Search for the cell housing the specified text and yield its [X, Y] center coordinate. 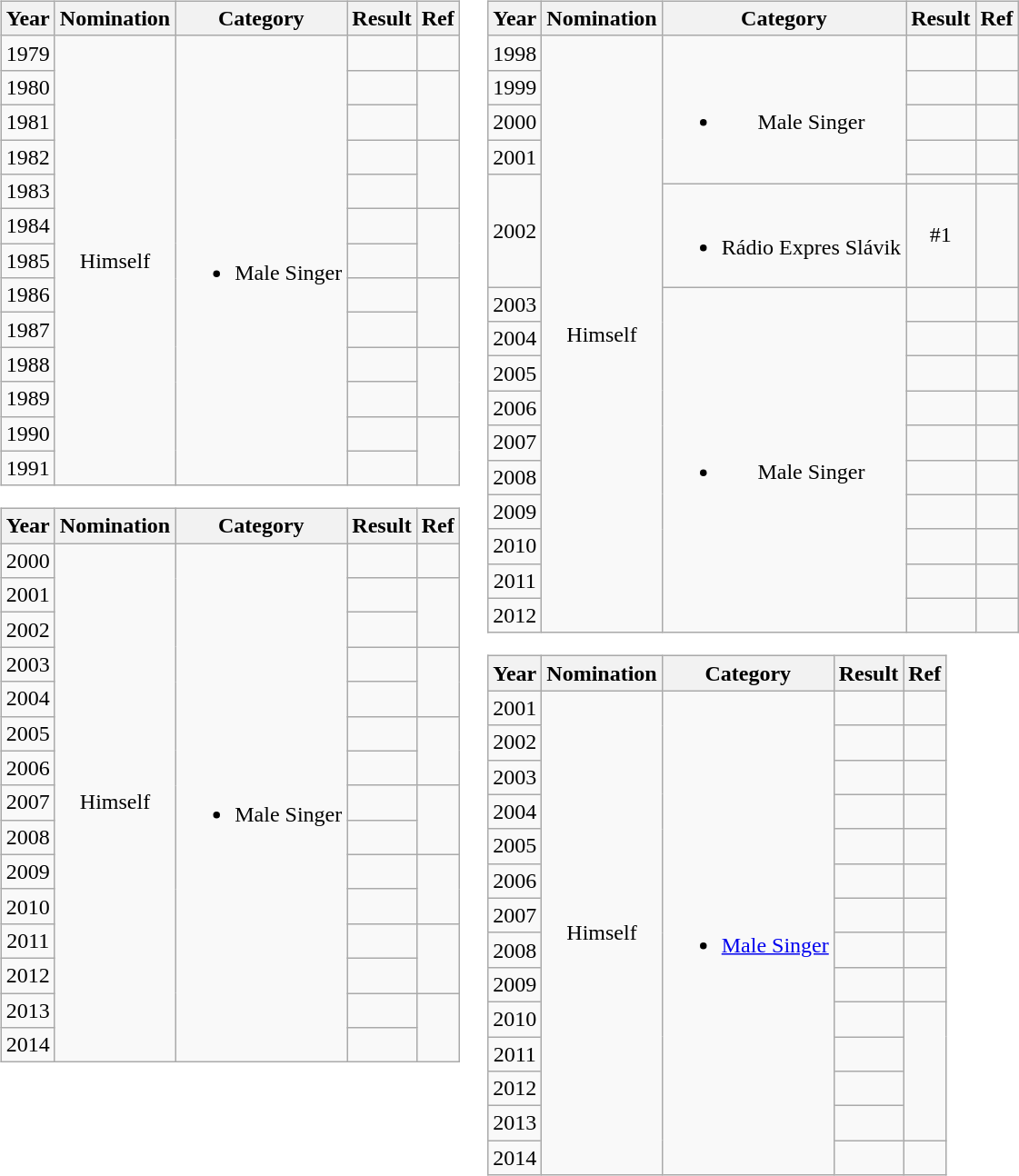
1998 [514, 53]
1979 [27, 53]
Rádio Expres Slávik [784, 236]
#1 [941, 236]
1981 [27, 122]
1989 [27, 399]
1987 [27, 330]
1988 [27, 364]
1982 [27, 157]
1986 [27, 295]
1980 [27, 87]
1991 [27, 468]
1999 [514, 87]
1985 [27, 261]
1984 [27, 226]
1983 [27, 192]
1990 [27, 434]
